Pinpoint the cell where the given text exists, returning its [X, Y] midpoint coordinate. 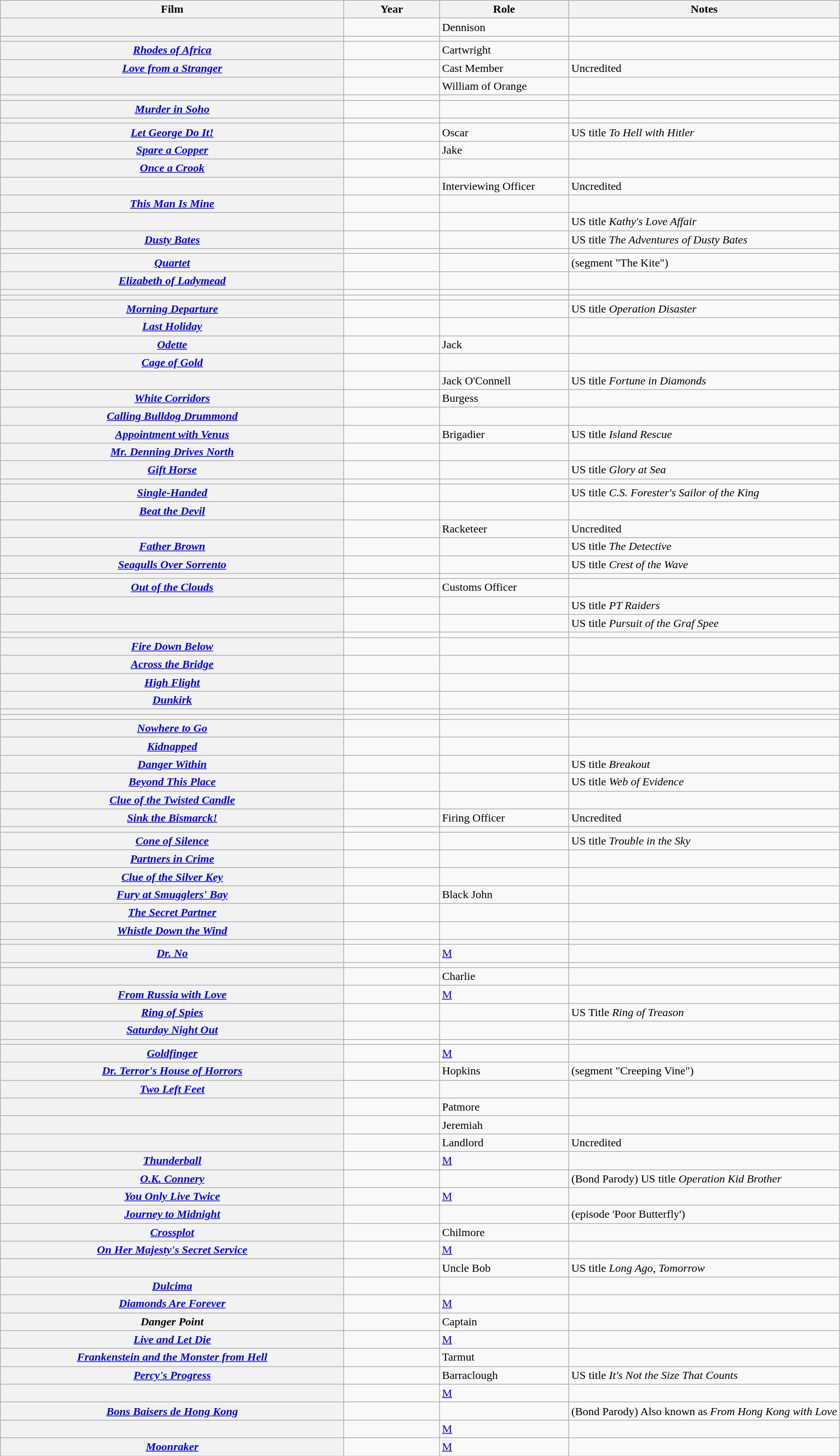
Oscar [504, 132]
Kidnapped [172, 746]
On Her Majesty's Secret Service [172, 1250]
Dulcima [172, 1286]
Frankenstein and the Monster from Hell [172, 1357]
Sink the Bismarck! [172, 818]
Firing Officer [504, 818]
Partners in Crime [172, 859]
Chilmore [504, 1232]
Diamonds Are Forever [172, 1304]
Father Brown [172, 547]
Cage of Gold [172, 362]
Elizabeth of Ladymead [172, 281]
Patmore [504, 1107]
You Only Live Twice [172, 1197]
Cone of Silence [172, 841]
Bons Baisers de Hong Kong [172, 1411]
Dr. Terror's House of Horrors [172, 1071]
US title Crest of the Wave [704, 564]
Clue of the Twisted Candle [172, 800]
US title Trouble in the Sky [704, 841]
Seagulls Over Sorrento [172, 564]
Moonraker [172, 1447]
US title Glory at Sea [704, 470]
Morning Departure [172, 309]
Fire Down Below [172, 646]
Percy's Progress [172, 1375]
Thunderball [172, 1160]
Dennison [504, 27]
Interviewing Officer [504, 186]
High Flight [172, 682]
US title Kathy's Love Affair [704, 222]
Jack [504, 344]
Single-Handed [172, 493]
Live and Let Die [172, 1339]
Two Left Feet [172, 1089]
Calling Bulldog Drummond [172, 416]
Fury at Smugglers' Bay [172, 894]
Customs Officer [504, 587]
Murder in Soho [172, 109]
Danger Within [172, 764]
Jake [504, 150]
This Man Is Mine [172, 204]
(segment "Creeping Vine") [704, 1071]
Gift Horse [172, 470]
Journey to Midnight [172, 1214]
Clue of the Silver Key [172, 877]
US title Pursuit of the Graf Spee [704, 623]
US title Web of Evidence [704, 782]
Quartet [172, 263]
Across the Bridge [172, 664]
Cast Member [504, 68]
White Corridors [172, 398]
US title The Detective [704, 547]
Dr. No [172, 954]
Captain [504, 1322]
Hopkins [504, 1071]
The Secret Partner [172, 912]
Burgess [504, 398]
Cartwright [504, 50]
Once a Crook [172, 168]
Beyond This Place [172, 782]
US title It's Not the Size That Counts [704, 1375]
Year [392, 9]
Nowhere to Go [172, 728]
Mr. Denning Drives North [172, 452]
Love from a Stranger [172, 68]
Black John [504, 894]
Film [172, 9]
Danger Point [172, 1322]
Ring of Spies [172, 1012]
(Bond Parody) US title Operation Kid Brother [704, 1178]
Odette [172, 344]
US title Fortune in Diamonds [704, 380]
Appointment with Venus [172, 434]
US title Operation Disaster [704, 309]
Dunkirk [172, 700]
Landlord [504, 1143]
O.K. Connery [172, 1178]
Rhodes of Africa [172, 50]
Barraclough [504, 1375]
US title To Hell with Hitler [704, 132]
William of Orange [504, 86]
US title PT Raiders [704, 605]
Crossplot [172, 1232]
(segment "The Kite") [704, 263]
Jack O'Connell [504, 380]
(Bond Parody) Also known as From Hong Kong with Love [704, 1411]
Jeremiah [504, 1125]
Dusty Bates [172, 240]
US title Long Ago, Tomorrow [704, 1268]
US title Island Rescue [704, 434]
Racketeer [504, 529]
Let George Do It! [172, 132]
Tarmut [504, 1357]
US title Breakout [704, 764]
Brigadier [504, 434]
Beat the Devil [172, 511]
Last Holiday [172, 327]
(episode 'Poor Butterfly') [704, 1214]
Spare a Copper [172, 150]
From Russia with Love [172, 994]
US Title Ring of Treason [704, 1012]
Saturday Night Out [172, 1030]
Uncle Bob [504, 1268]
US title The Adventures of Dusty Bates [704, 240]
Role [504, 9]
Whistle Down the Wind [172, 930]
Notes [704, 9]
Goldfinger [172, 1053]
Out of the Clouds [172, 587]
Charlie [504, 977]
US title C.S. Forester's Sailor of the King [704, 493]
